Detect which cell encompasses the target text, then output its (x, y) center coordinate. 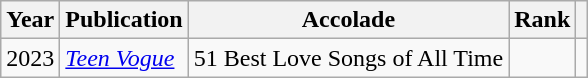
Accolade (348, 20)
Year (30, 20)
2023 (30, 58)
Rank (542, 20)
Publication (124, 20)
Teen Vogue (124, 58)
51 Best Love Songs of All Time (348, 58)
